Scan for the cell matching the given text and deliver its (X, Y) coordinate at center. 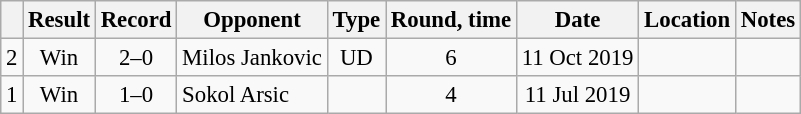
Date (577, 20)
Round, time (452, 20)
Milos Jankovic (252, 58)
6 (452, 58)
Result (60, 20)
Record (136, 20)
1–0 (136, 95)
Type (356, 20)
1 (12, 95)
Notes (768, 20)
Opponent (252, 20)
11 Oct 2019 (577, 58)
Sokol Arsic (252, 95)
Location (688, 20)
11 Jul 2019 (577, 95)
2–0 (136, 58)
2 (12, 58)
UD (356, 58)
4 (452, 95)
